Capture the cell that displays the provided text and extract its [x, y] central coordinate. 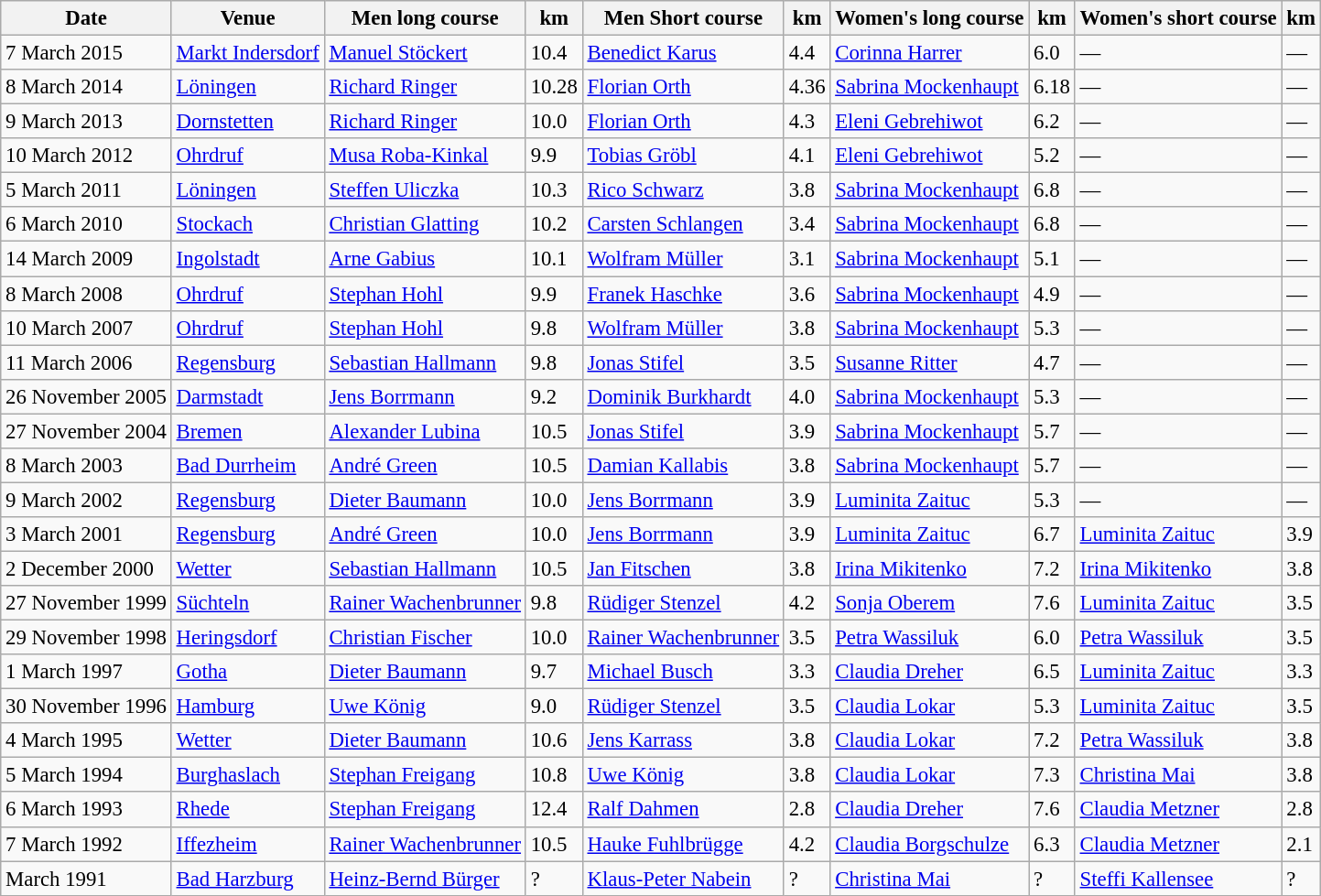
10.2 [554, 224]
Benedict Karus [683, 53]
Women's long course [930, 18]
Carsten Schlangen [683, 224]
4 March 1995 [86, 740]
Dominik Burkhardt [683, 396]
9.2 [554, 396]
4.0 [807, 396]
Jens Karrass [683, 740]
Darmstadt [247, 396]
March 1991 [86, 879]
10.4 [554, 53]
5.2 [1052, 156]
6 March 1993 [86, 810]
29 November 1998 [86, 638]
Musa Roba-Kinkal [425, 156]
Ralf Dahmen [683, 810]
Markt Indersdorf [247, 53]
Tobias Gröbl [683, 156]
Stockach [247, 224]
Burghaslach [247, 775]
7.3 [1052, 775]
26 November 2005 [86, 396]
Corinna Harrer [930, 53]
10.3 [554, 190]
6.5 [1052, 672]
Bad Harzburg [247, 879]
4.3 [807, 122]
3 March 2001 [86, 534]
Süchteln [247, 603]
2.1 [1301, 844]
2 December 2000 [86, 568]
10.1 [554, 259]
10.6 [554, 740]
Dornstetten [247, 122]
4.4 [807, 53]
10.8 [554, 775]
6 March 2010 [86, 224]
Alexander Lubina [425, 431]
Heringsdorf [247, 638]
6.18 [1052, 87]
Christian Glatting [425, 224]
10 March 2007 [86, 328]
7 March 2015 [86, 53]
Men Short course [683, 18]
Manuel Stöckert [425, 53]
Steffen Uliczka [425, 190]
3.1 [807, 259]
Iffezheim [247, 844]
9 March 2013 [86, 122]
10 March 2012 [86, 156]
Venue [247, 18]
4.9 [1052, 294]
Ingolstadt [247, 259]
Hauke Fuhlbrügge [683, 844]
4.7 [1052, 362]
Women's short course [1178, 18]
5 March 2011 [86, 190]
Damian Kallabis [683, 466]
Date [86, 18]
Klaus-Peter Nabein [683, 879]
Hamburg [247, 707]
Rico Schwarz [683, 190]
12.4 [554, 810]
8 March 2003 [86, 466]
Rhede [247, 810]
14 March 2009 [86, 259]
4.36 [807, 87]
3.4 [807, 224]
Claudia Borgschulze [930, 844]
27 November 1999 [86, 603]
Christian Fischer [425, 638]
7 March 1992 [86, 844]
Heinz-Bernd Bürger [425, 879]
Men long course [425, 18]
Gotha [247, 672]
4.1 [807, 156]
Franek Haschke [683, 294]
Steffi Kallensee [1178, 879]
Arne Gabius [425, 259]
9.7 [554, 672]
9.0 [554, 707]
8 March 2008 [86, 294]
Susanne Ritter [930, 362]
6.7 [1052, 534]
5.1 [1052, 259]
9 March 2002 [86, 500]
8 March 2014 [86, 87]
Bremen [247, 431]
Bad Durrheim [247, 466]
27 November 2004 [86, 431]
Michael Busch [683, 672]
30 November 1996 [86, 707]
1 March 1997 [86, 672]
6.2 [1052, 122]
11 March 2006 [86, 362]
3.6 [807, 294]
10.28 [554, 87]
6.3 [1052, 844]
5 March 1994 [86, 775]
Sonja Oberem [930, 603]
Jan Fitschen [683, 568]
